From the cell containing the given text, extract its center point as [X, Y] coordinate. 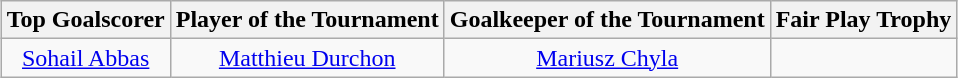
Player of the Tournament [307, 20]
Mariusz Chyla [607, 58]
Goalkeeper of the Tournament [607, 20]
Matthieu Durchon [307, 58]
Top Goalscorer [86, 20]
Fair Play Trophy [864, 20]
Sohail Abbas [86, 58]
